Provide the [x, y] coordinate of the cell's center where the given text is located.  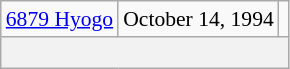
6879 Hyogo [60, 19]
October 14, 1994 [198, 19]
